Return [x, y] of the center of cell containing provided text 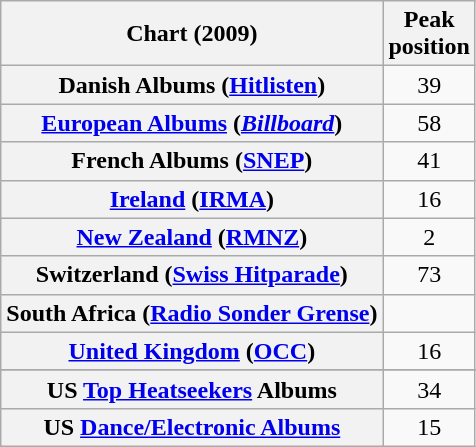
US Top Heatseekers Albums [192, 389]
European Albums (Billboard) [192, 123]
39 [429, 85]
French Albums (SNEP) [192, 161]
41 [429, 161]
US Dance/Electronic Albums [192, 427]
34 [429, 389]
Chart (2009) [192, 34]
2 [429, 237]
73 [429, 275]
Ireland (IRMA) [192, 199]
Peakposition [429, 34]
15 [429, 427]
Danish Albums (Hitlisten) [192, 85]
Switzerland (Swiss Hitparade) [192, 275]
58 [429, 123]
New Zealand (RMNZ) [192, 237]
United Kingdom (OCC) [192, 351]
South Africa (Radio Sonder Grense) [192, 313]
